Capture the cell that displays the provided text and extract its (X, Y) central coordinate. 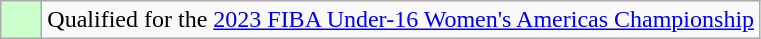
Qualified for the 2023 FIBA Under-16 Women's Americas Championship (401, 20)
